Return (X, Y) of the center of cell containing provided text 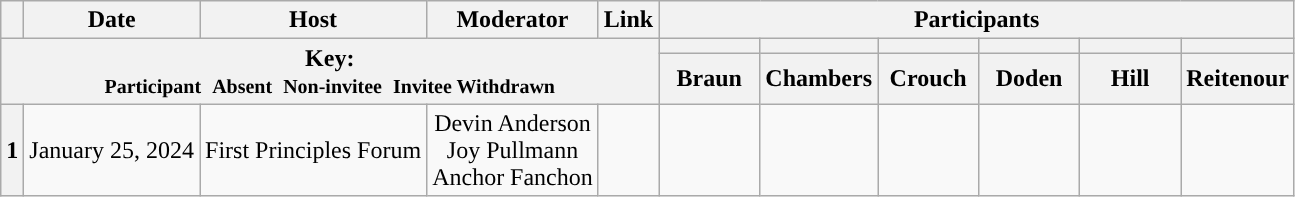
Doden (1030, 78)
January 25, 2024 (112, 150)
Braun (710, 78)
Moderator (513, 20)
Key: Participant Absent Non-invitee Invitee Withdrawn (330, 72)
Host (314, 20)
1 (12, 150)
Reitenour (1238, 78)
Link (628, 20)
First Principles Forum (314, 150)
Devin AndersonJoy PullmannAnchor Fanchon (513, 150)
Crouch (928, 78)
Participants (977, 20)
Hill (1130, 78)
Chambers (819, 78)
Date (112, 20)
